Provide the [x, y] coordinate of the cell's center where the given text is located.  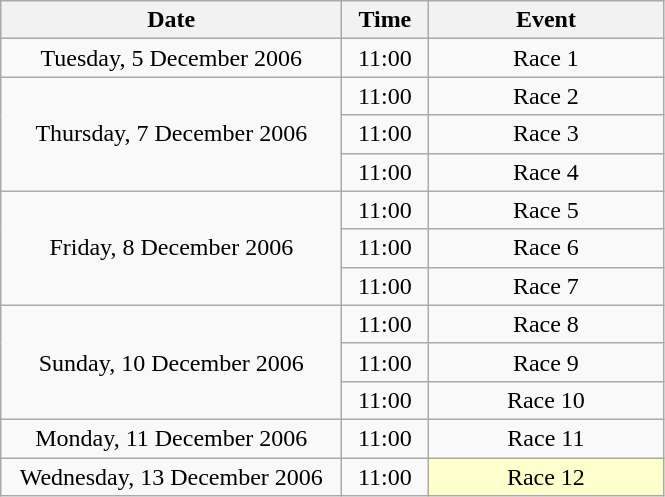
Race 8 [546, 324]
Race 3 [546, 134]
Race 7 [546, 286]
Event [546, 20]
Race 4 [546, 172]
Wednesday, 13 December 2006 [172, 477]
Race 9 [546, 362]
Race 12 [546, 477]
Race 6 [546, 248]
Friday, 8 December 2006 [172, 248]
Time [385, 20]
Race 11 [546, 438]
Sunday, 10 December 2006 [172, 362]
Race 5 [546, 210]
Tuesday, 5 December 2006 [172, 58]
Race 2 [546, 96]
Thursday, 7 December 2006 [172, 134]
Race 1 [546, 58]
Race 10 [546, 400]
Monday, 11 December 2006 [172, 438]
Date [172, 20]
